For the text-containing cell, return its midpoint in (x, y) coordinate format. 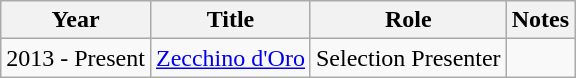
Role (408, 20)
Title (230, 20)
Notes (540, 20)
Year (76, 20)
Selection Presenter (408, 58)
2013 - Present (76, 58)
Zecchino d'Oro (230, 58)
